Search for the cell housing the specified text and yield its [X, Y] center coordinate. 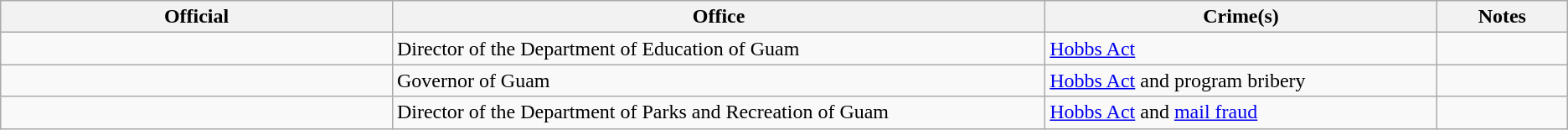
Crime(s) [1241, 17]
Director of the Department of Parks and Recreation of Guam [719, 112]
Office [719, 17]
Hobbs Act and program bribery [1241, 81]
Director of the Department of Education of Guam [719, 49]
Notes [1502, 17]
Hobbs Act and mail fraud [1241, 112]
Official [197, 17]
Governor of Guam [719, 81]
Hobbs Act [1241, 49]
